Provide the [X, Y] coordinate of the cell's center where the given text is located.  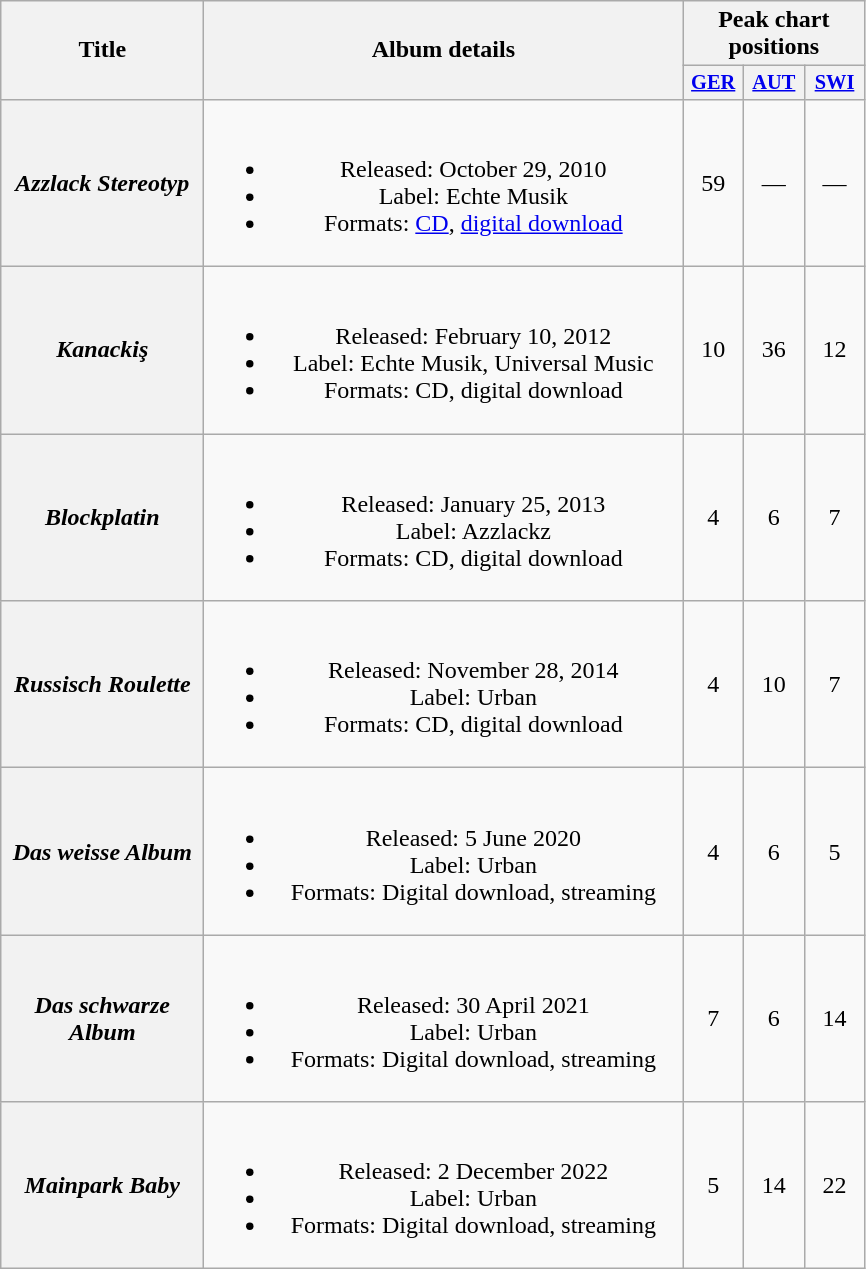
Peak chart positions [774, 34]
Released: October 29, 2010Label: Echte MusikFormats: CD, digital download [444, 182]
AUT [774, 83]
Released: February 10, 2012Label: Echte Musik, Universal MusicFormats: CD, digital download [444, 350]
59 [714, 182]
Azzlack Stereotyp [102, 182]
GER [714, 83]
Kanackiş [102, 350]
12 [834, 350]
Released: 5 June 2020Label: UrbanFormats: Digital download, streaming [444, 852]
Mainpark Baby [102, 1186]
Das schwarze Album [102, 1018]
Russisch Roulette [102, 684]
Released: 30 April 2021Label: UrbanFormats: Digital download, streaming [444, 1018]
Title [102, 50]
Blockplatin [102, 518]
Das weisse Album [102, 852]
Released: November 28, 2014Label: UrbanFormats: CD, digital download [444, 684]
22 [834, 1186]
36 [774, 350]
SWI [834, 83]
Released: 2 December 2022Label: UrbanFormats: Digital download, streaming [444, 1186]
Album details [444, 50]
Released: January 25, 2013Label: AzzlackzFormats: CD, digital download [444, 518]
